Identify which cell holds the provided text, then report its [X, Y] central coordinate. 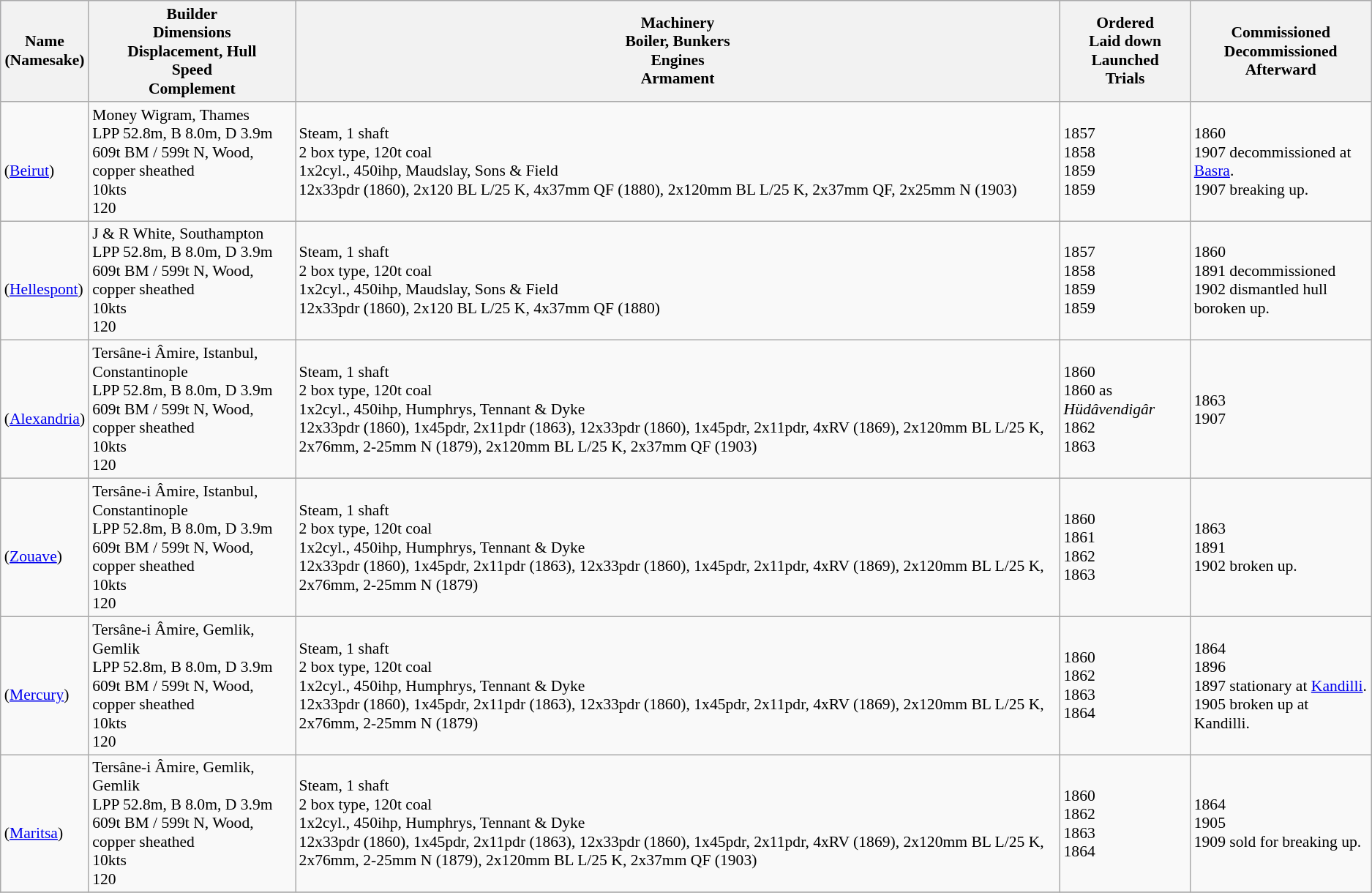
Money Wigram, ThamesLPP 52.8m, B 8.0m, D 3.9m609t BM / 599t N, Wood, copper sheathed10kts120 [192, 161]
1860186118621863 [1125, 548]
18601891 decommissioned1902 dismantled hull boroken up. [1281, 281]
18601860 as Hüdâvendigâr18621863 [1125, 410]
18631907 [1281, 410]
(Alexandria) [45, 410]
186318911902 broken up. [1281, 548]
(Hellespont) [45, 281]
OrderedLaid downLaunchedTrials [1125, 51]
186418961897 stationary at Kandilli.1905 broken up at Kandilli. [1281, 685]
Name(Namesake) [45, 51]
J & R White, SouthamptonLPP 52.8m, B 8.0m, D 3.9m609t BM / 599t N, Wood, copper sheathed10kts120 [192, 281]
(Beirut) [45, 161]
Steam, 1 shaft2 box type, 120t coal1x2cyl., 450ihp, Maudslay, Sons & Field12x33pdr (1860), 2x120 BL L/25 K, 4x37mm QF (1880) [678, 281]
BuilderDimensionsDisplacement, HullSpeedComplement [192, 51]
CommissionedDecommissionedAfterward [1281, 51]
(Mercury) [45, 685]
(Maritsa) [45, 824]
MachineryBoiler, BunkersEnginesArmament [678, 51]
18601907 decommissioned at Basra.1907 breaking up. [1281, 161]
186419051909 sold for breaking up. [1281, 824]
(Zouave) [45, 548]
